Search for the cell housing the specified text and yield its [X, Y] center coordinate. 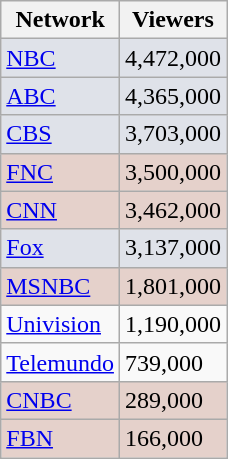
3,137,000 [172, 248]
ABC [60, 96]
CNN [60, 210]
Network [60, 20]
Viewers [172, 20]
4,365,000 [172, 96]
FNC [60, 172]
Telemundo [60, 362]
Fox [60, 248]
166,000 [172, 438]
CNBC [60, 400]
3,703,000 [172, 134]
3,500,000 [172, 172]
739,000 [172, 362]
Univision [60, 324]
FBN [60, 438]
3,462,000 [172, 210]
4,472,000 [172, 58]
1,190,000 [172, 324]
CBS [60, 134]
MSNBC [60, 286]
1,801,000 [172, 286]
NBC [60, 58]
289,000 [172, 400]
